Pinpoint the cell where the given text exists, returning its [x, y] midpoint coordinate. 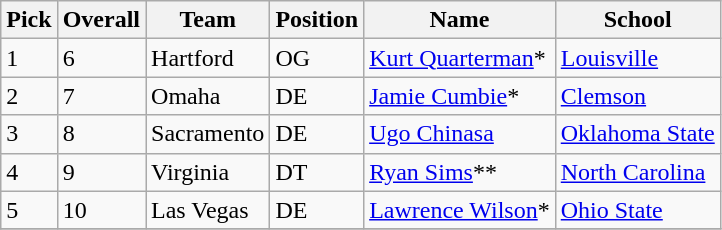
OG [317, 58]
9 [101, 172]
Oklahoma State [638, 134]
Virginia [208, 172]
North Carolina [638, 172]
3 [29, 134]
Name [460, 20]
Louisville [638, 58]
Hartford [208, 58]
Sacramento [208, 134]
6 [101, 58]
2 [29, 96]
Ugo Chinasa [460, 134]
Jamie Cumbie* [460, 96]
Position [317, 20]
1 [29, 58]
DT [317, 172]
Omaha [208, 96]
7 [101, 96]
Ohio State [638, 210]
4 [29, 172]
10 [101, 210]
Kurt Quarterman* [460, 58]
Las Vegas [208, 210]
School [638, 20]
Ryan Sims** [460, 172]
Overall [101, 20]
Pick [29, 20]
Team [208, 20]
8 [101, 134]
Clemson [638, 96]
Lawrence Wilson* [460, 210]
5 [29, 210]
